From the cell containing the given text, extract its center point as [X, Y] coordinate. 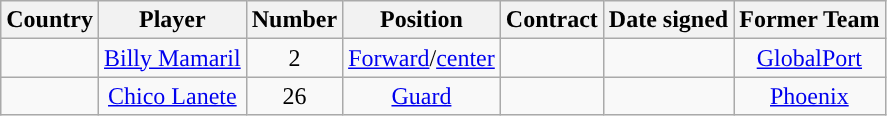
Forward/center [422, 58]
GlobalPort [810, 58]
Player [172, 20]
26 [294, 96]
Date signed [668, 20]
2 [294, 58]
Contract [552, 20]
Former Team [810, 20]
Number [294, 20]
Phoenix [810, 96]
Guard [422, 96]
Billy Mamaril [172, 58]
Chico Lanete [172, 96]
Position [422, 20]
Country [50, 20]
